Scan for the cell matching the given text and deliver its (X, Y) coordinate at center. 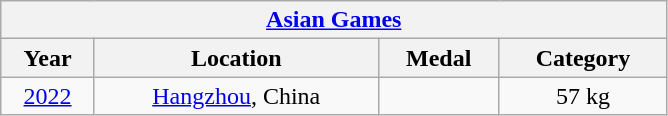
Year (48, 58)
Location (236, 58)
Asian Games (334, 20)
2022 (48, 96)
Hangzhou, China (236, 96)
Medal (438, 58)
Category (583, 58)
57 kg (583, 96)
